Find where the given text appears and provide that cell's center as [X, Y] coordinate. 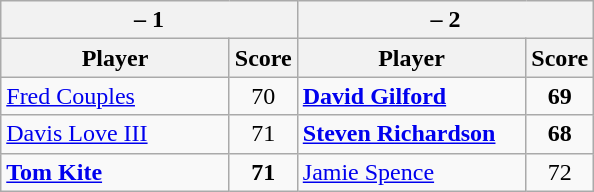
68 [560, 134]
– 1 [150, 20]
David Gilford [412, 96]
70 [263, 96]
72 [560, 172]
– 2 [446, 20]
Tom Kite [116, 172]
Fred Couples [116, 96]
Davis Love III [116, 134]
Steven Richardson [412, 134]
Jamie Spence [412, 172]
69 [560, 96]
